Identify which cell holds the provided text, then report its [X, Y] central coordinate. 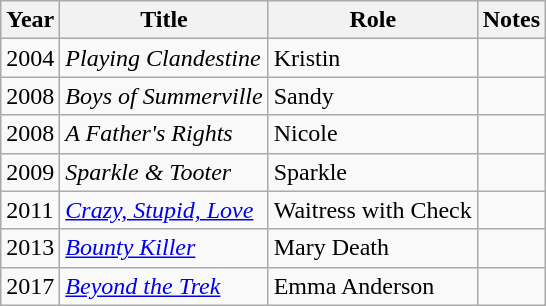
Title [164, 20]
2009 [30, 172]
Kristin [372, 58]
Year [30, 20]
Notes [511, 20]
A Father's Rights [164, 134]
Sandy [372, 96]
Waitress with Check [372, 210]
Playing Clandestine [164, 58]
Mary Death [372, 248]
Beyond the Trek [164, 286]
2004 [30, 58]
Nicole [372, 134]
Bounty Killer [164, 248]
2013 [30, 248]
Sparkle & Tooter [164, 172]
2011 [30, 210]
Sparkle [372, 172]
Emma Anderson [372, 286]
2017 [30, 286]
Role [372, 20]
Crazy, Stupid, Love [164, 210]
Boys of Summerville [164, 96]
